From the cell containing the given text, extract its center point as [X, Y] coordinate. 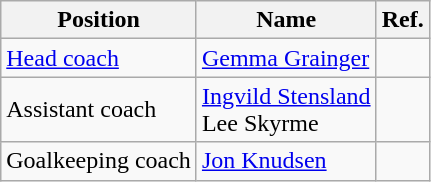
Name [286, 20]
Ref. [402, 20]
Position [99, 20]
Head coach [99, 58]
Assistant coach [99, 110]
Jon Knudsen [286, 161]
Goalkeeping coach [99, 161]
Ingvild Stensland Lee Skyrme [286, 110]
Gemma Grainger [286, 58]
